Search for the cell housing the specified text and yield its (x, y) center coordinate. 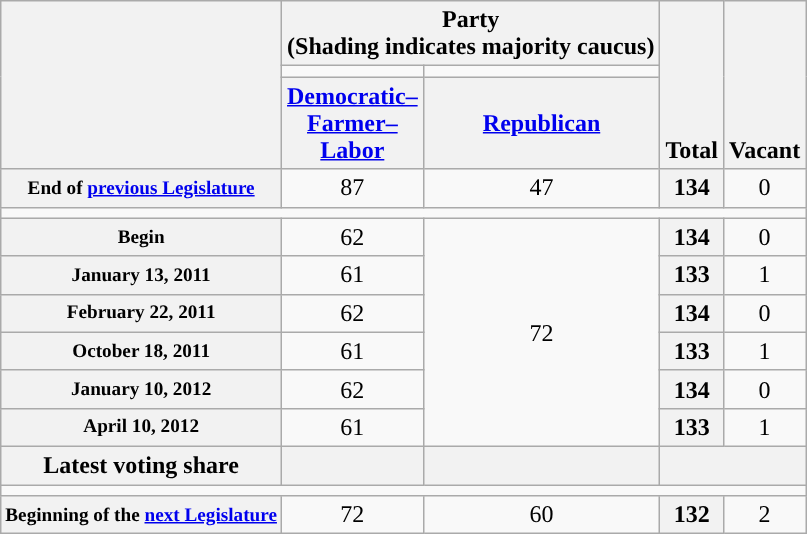
60 (542, 515)
February 22, 2011 (142, 313)
Party (Shading indicates majority caucus) (471, 34)
January 10, 2012 (142, 389)
2 (764, 515)
October 18, 2011 (142, 351)
End of previous Legislature (142, 188)
Democratic–Farmer–Labor (353, 123)
Republican (542, 123)
Beginning of the next Legislature (142, 515)
Vacant (764, 85)
Total (692, 85)
47 (542, 188)
Begin (142, 237)
87 (353, 188)
132 (692, 515)
January 13, 2011 (142, 275)
April 10, 2012 (142, 427)
Latest voting share (142, 465)
